Output the [X, Y] coordinate of the center of the cell containing the given text.  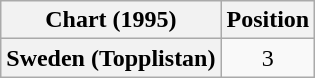
3 [268, 58]
Position [268, 20]
Chart (1995) [111, 20]
Sweden (Topplistan) [111, 58]
